Identify which cell holds the provided text, then report its [x, y] central coordinate. 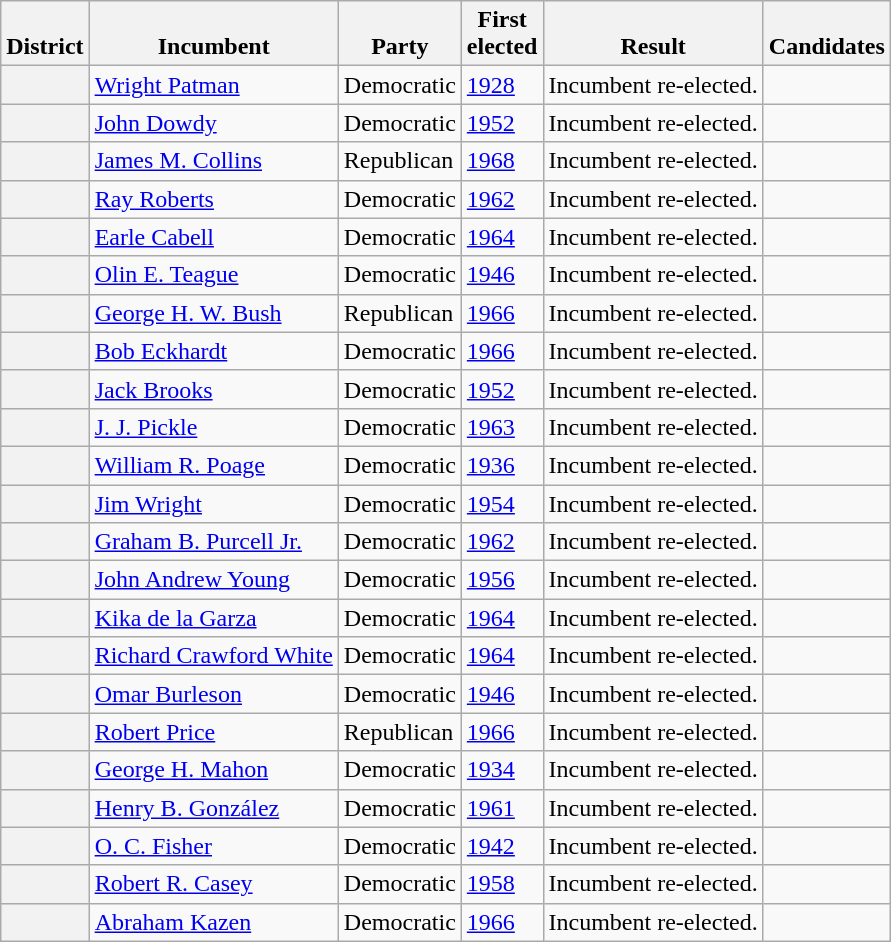
District [45, 34]
1954 [502, 503]
George H. W. Bush [214, 313]
1961 [502, 808]
James M. Collins [214, 161]
Jim Wright [214, 503]
1928 [502, 85]
George H. Mahon [214, 770]
1968 [502, 161]
Ray Roberts [214, 199]
Omar Burleson [214, 694]
O. C. Fisher [214, 846]
1936 [502, 465]
Henry B. González [214, 808]
William R. Poage [214, 465]
Firstelected [502, 34]
Earle Cabell [214, 237]
Graham B. Purcell Jr. [214, 542]
1958 [502, 884]
1934 [502, 770]
1942 [502, 846]
John Dowdy [214, 123]
Abraham Kazen [214, 922]
Party [400, 34]
Robert R. Casey [214, 884]
Result [653, 34]
Incumbent [214, 34]
Richard Crawford White [214, 656]
1963 [502, 427]
Kika de la Garza [214, 618]
Candidates [826, 34]
Olin E. Teague [214, 275]
Jack Brooks [214, 389]
Bob Eckhardt [214, 351]
J. J. Pickle [214, 427]
Wright Patman [214, 85]
1956 [502, 580]
Robert Price [214, 732]
John Andrew Young [214, 580]
